Locate the cell with the specified text and output its (X, Y) center coordinate. 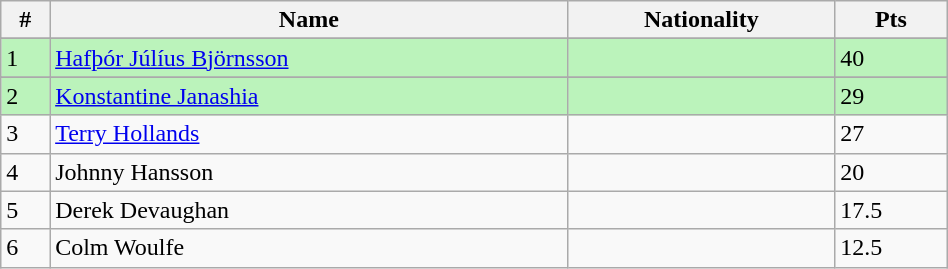
5 (26, 210)
20 (892, 172)
12.5 (892, 248)
Hafþór Júlíus Björnsson (309, 58)
2 (26, 96)
27 (892, 134)
4 (26, 172)
Name (309, 20)
17.5 (892, 210)
# (26, 20)
6 (26, 248)
Terry Hollands (309, 134)
Konstantine Janashia (309, 96)
Nationality (702, 20)
Derek Devaughan (309, 210)
Pts (892, 20)
Johnny Hansson (309, 172)
1 (26, 58)
3 (26, 134)
Colm Woulfe (309, 248)
40 (892, 58)
29 (892, 96)
